Return the [X, Y] coordinate for the center point of the cell that contains the specified text.  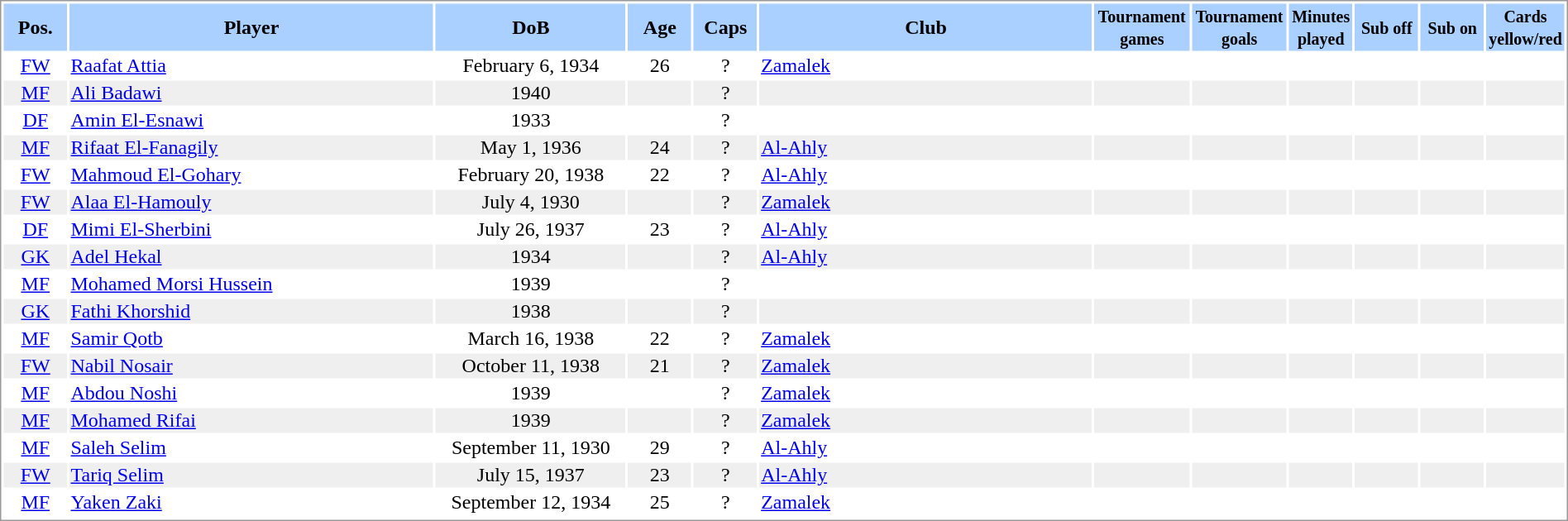
February 6, 1934 [531, 65]
September 12, 1934 [531, 502]
1934 [531, 257]
21 [660, 366]
Mohamed Rifai [251, 421]
Samir Qotb [251, 338]
Player [251, 26]
Alaa El-Hamouly [251, 203]
September 11, 1930 [531, 447]
Sub on [1452, 26]
Sub off [1386, 26]
25 [660, 502]
29 [660, 447]
Tournamentgoals [1239, 26]
Tournamentgames [1141, 26]
October 11, 1938 [531, 366]
March 16, 1938 [531, 338]
Abdou Noshi [251, 393]
Pos. [35, 26]
DoB [531, 26]
July 26, 1937 [531, 229]
Rifaat El-Fanagily [251, 148]
26 [660, 65]
Amin El-Esnawi [251, 120]
Yaken Zaki [251, 502]
Mahmoud El-Gohary [251, 174]
Minutesplayed [1322, 26]
July 15, 1937 [531, 476]
May 1, 1936 [531, 148]
1940 [531, 93]
Age [660, 26]
Caps [726, 26]
Tariq Selim [251, 476]
Adel Hekal [251, 257]
Mimi El-Sherbini [251, 229]
Mohamed Morsi Hussein [251, 284]
Saleh Selim [251, 447]
July 4, 1930 [531, 203]
24 [660, 148]
February 20, 1938 [531, 174]
Raafat Attia [251, 65]
Ali Badawi [251, 93]
Nabil Nosair [251, 366]
1933 [531, 120]
Fathi Khorshid [251, 312]
Cardsyellow/red [1526, 26]
Club [926, 26]
1938 [531, 312]
